Provide the [x, y] coordinate of the cell's center where the given text is located.  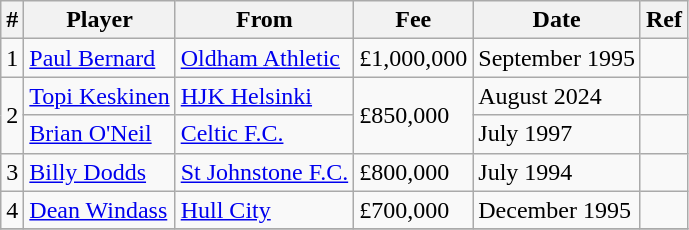
Topi Keskinen [100, 96]
£1,000,000 [414, 58]
£850,000 [414, 115]
Brian O'Neil [100, 134]
HJK Helsinki [264, 96]
July 1997 [557, 134]
3 [12, 172]
Celtic F.C. [264, 134]
Date [557, 20]
December 1995 [557, 210]
August 2024 [557, 96]
1 [12, 58]
Fee [414, 20]
£800,000 [414, 172]
# [12, 20]
Billy Dodds [100, 172]
2 [12, 115]
Paul Bernard [100, 58]
4 [12, 210]
September 1995 [557, 58]
July 1994 [557, 172]
Player [100, 20]
St Johnstone F.C. [264, 172]
Hull City [264, 210]
£700,000 [414, 210]
Oldham Athletic [264, 58]
Dean Windass [100, 210]
Ref [664, 20]
From [264, 20]
